For the text-containing cell, return its midpoint in [X, Y] coordinate format. 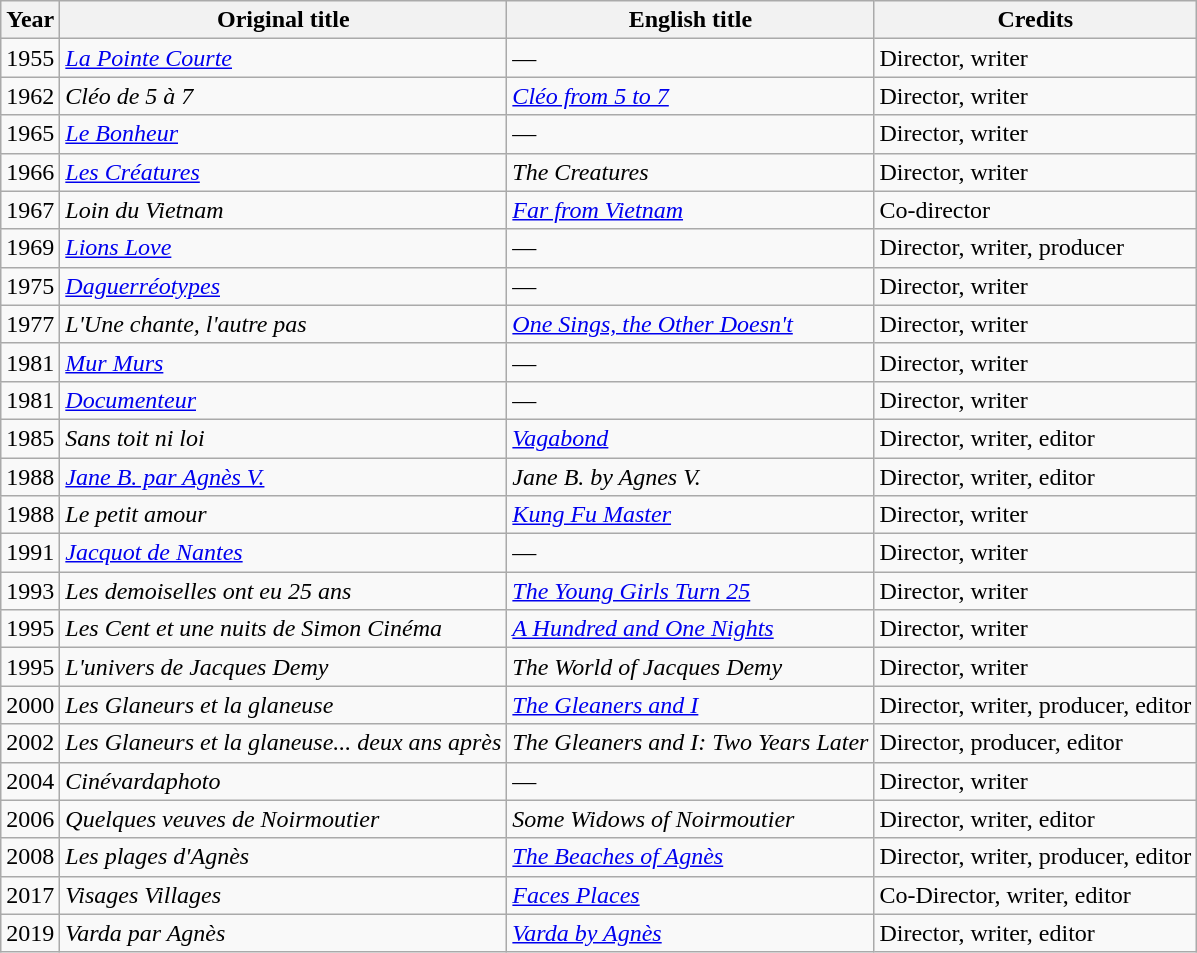
2019 [30, 933]
1962 [30, 96]
1991 [30, 553]
Director, producer, editor [1036, 743]
Co-Director, writer, editor [1036, 895]
Year [30, 20]
Jane B. par Agnès V. [284, 477]
1985 [30, 438]
2017 [30, 895]
Director, writer, producer [1036, 248]
The Gleaners and I [690, 705]
Le Bonheur [284, 134]
Daguerréotypes [284, 286]
Visages Villages [284, 895]
2000 [30, 705]
Lions Love [284, 248]
1975 [30, 286]
2006 [30, 819]
1967 [30, 210]
A Hundred and One Nights [690, 629]
Some Widows of Noirmoutier [690, 819]
Co-director [1036, 210]
1977 [30, 324]
English title [690, 20]
Les Créatures [284, 172]
Vagabond [690, 438]
Mur Murs [284, 362]
Credits [1036, 20]
Cinévardaphoto [284, 781]
Kung Fu Master [690, 515]
Varda par Agnès [284, 933]
1965 [30, 134]
Quelques veuves de Noirmoutier [284, 819]
La Pointe Courte [284, 58]
2004 [30, 781]
The Beaches of Agnès [690, 857]
Les plages d'Agnès [284, 857]
Les Cent et une nuits de Simon Cinéma [284, 629]
Jane B. by Agnes V. [690, 477]
2008 [30, 857]
1966 [30, 172]
L'Une chante, l'autre pas [284, 324]
1955 [30, 58]
1993 [30, 591]
Sans toit ni loi [284, 438]
Varda by Agnès [690, 933]
Le petit amour [284, 515]
One Sings, the Other Doesn't [690, 324]
The World of Jacques Demy [690, 667]
Faces Places [690, 895]
Documenteur [284, 400]
The Gleaners and I: Two Years Later [690, 743]
Les Glaneurs et la glaneuse [284, 705]
Loin du Vietnam [284, 210]
1969 [30, 248]
The Creatures [690, 172]
Far from Vietnam [690, 210]
Original title [284, 20]
Cléo de 5 à 7 [284, 96]
Cléo from 5 to 7 [690, 96]
2002 [30, 743]
L'univers de Jacques Demy [284, 667]
Jacquot de Nantes [284, 553]
Les demoiselles ont eu 25 ans [284, 591]
The Young Girls Turn 25 [690, 591]
Les Glaneurs et la glaneuse... deux ans après [284, 743]
